Determine the [x, y] coordinate at the center of the cell enclosing the given text.  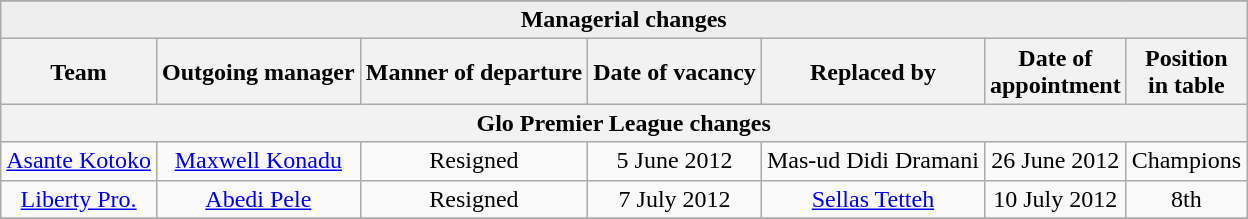
Liberty Pro. [79, 199]
Date of vacancy [675, 72]
Manner of departure [474, 72]
Asante Kotoko [79, 161]
Abedi Pele [258, 199]
Maxwell Konadu [258, 161]
Outgoing manager [258, 72]
Mas-ud Didi Dramani [872, 161]
Sellas Tetteh [872, 199]
Glo Premier League changes [624, 123]
5 June 2012 [675, 161]
7 July 2012 [675, 199]
Managerial changes [624, 20]
Date ofappointment [1055, 72]
10 July 2012 [1055, 199]
Replaced by [872, 72]
Champions [1186, 161]
Team [79, 72]
26 June 2012 [1055, 161]
Position in table [1186, 72]
8th [1186, 199]
